Return (X, Y) of the center of cell containing provided text 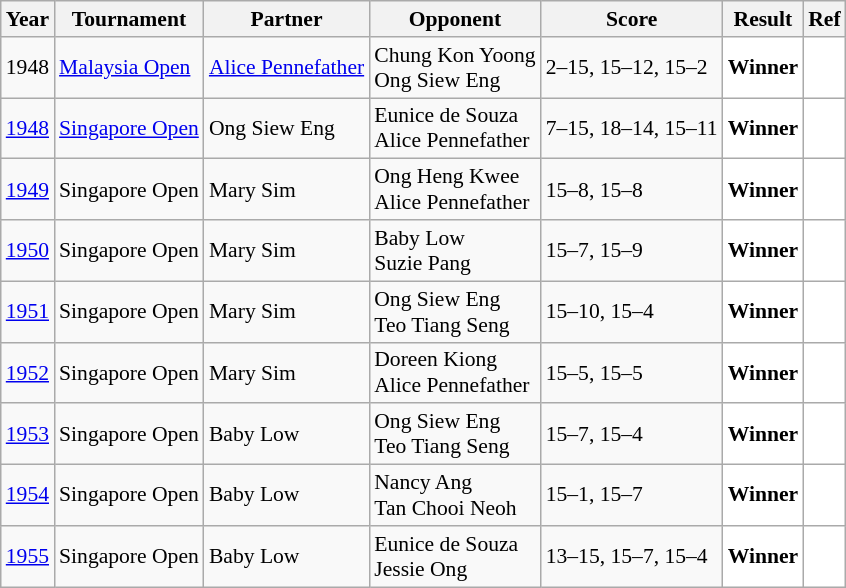
Opponent (454, 19)
Eunice de Souza Jessie Ong (454, 556)
1955 (28, 556)
13–15, 15–7, 15–4 (632, 556)
Ong Heng Kwee Alice Pennefather (454, 190)
1951 (28, 312)
1954 (28, 496)
15–7, 15–9 (632, 250)
Tournament (129, 19)
15–8, 15–8 (632, 190)
7–15, 18–14, 15–11 (632, 128)
Year (28, 19)
1952 (28, 372)
Malaysia Open (129, 68)
1953 (28, 434)
Doreen Kiong Alice Pennefather (454, 372)
Ong Siew Eng (286, 128)
15–10, 15–4 (632, 312)
Partner (286, 19)
2–15, 15–12, 15–2 (632, 68)
15–7, 15–4 (632, 434)
1950 (28, 250)
Alice Pennefather (286, 68)
1949 (28, 190)
Nancy Ang Tan Chooi Neoh (454, 496)
15–5, 15–5 (632, 372)
Ref (824, 19)
Chung Kon Yoong Ong Siew Eng (454, 68)
Baby Low Suzie Pang (454, 250)
15–1, 15–7 (632, 496)
Score (632, 19)
Result (764, 19)
Eunice de Souza Alice Pennefather (454, 128)
